Find where the given text appears and provide that cell's center as [x, y] coordinate. 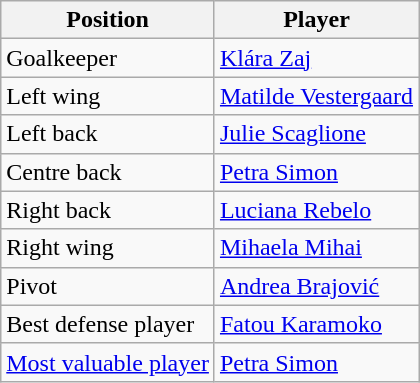
Luciana Rebelo [316, 210]
Left wing [108, 96]
Centre back [108, 172]
Most valuable player [108, 362]
Right wing [108, 248]
Fatou Karamoko [316, 324]
Klára Zaj [316, 58]
Matilde Vestergaard [316, 96]
Julie Scaglione [316, 134]
Mihaela Mihai [316, 248]
Pivot [108, 286]
Player [316, 20]
Left back [108, 134]
Andrea Brajović [316, 286]
Right back [108, 210]
Position [108, 20]
Goalkeeper [108, 58]
Best defense player [108, 324]
